For the text-containing cell, return its midpoint in [x, y] coordinate format. 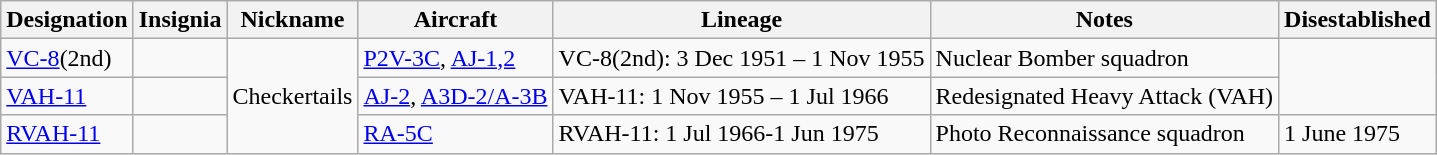
RVAH-11: 1 Jul 1966-1 Jun 1975 [742, 134]
1 June 1975 [1358, 134]
Disestablished [1358, 20]
Nuclear Bomber squadron [1104, 58]
Notes [1104, 20]
Lineage [742, 20]
Checkertails [292, 96]
P2V-3C, AJ-1,2 [456, 58]
RVAH-11 [67, 134]
VC-8(2nd): 3 Dec 1951 – 1 Nov 1955 [742, 58]
VAH-11 [67, 96]
AJ-2, A3D-2/A-3B [456, 96]
Designation [67, 20]
Aircraft [456, 20]
Nickname [292, 20]
Photo Reconnaissance squadron [1104, 134]
Redesignated Heavy Attack (VAH) [1104, 96]
VC-8(2nd) [67, 58]
VAH-11: 1 Nov 1955 – 1 Jul 1966 [742, 96]
Insignia [180, 20]
RA-5C [456, 134]
